From the cell containing the given text, extract its center point as (x, y) coordinate. 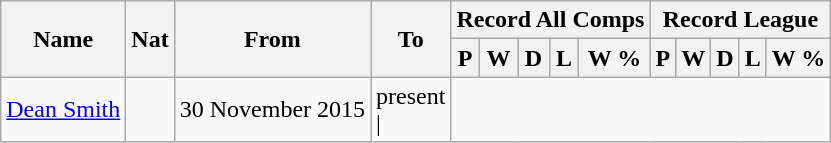
Name (64, 39)
Record League (740, 20)
Nat (150, 39)
Record All Comps (550, 20)
Dean Smith (64, 110)
To (411, 39)
present| (411, 110)
30 November 2015 (272, 110)
From (272, 39)
